From the cell containing the given text, extract its center point as (x, y) coordinate. 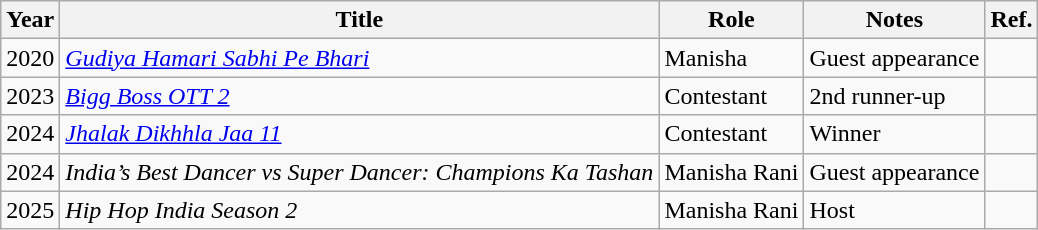
2025 (30, 210)
2020 (30, 58)
2023 (30, 96)
Notes (894, 20)
Gudiya Hamari Sabhi Pe Bhari (360, 58)
2nd runner-up (894, 96)
Winner (894, 134)
Role (732, 20)
Manisha (732, 58)
Host (894, 210)
Year (30, 20)
Ref. (1012, 20)
Hip Hop India Season 2 (360, 210)
India’s Best Dancer vs Super Dancer: Champions Ka Tashan (360, 172)
Bigg Boss OTT 2 (360, 96)
Jhalak Dikhhla Jaa 11 (360, 134)
Title (360, 20)
